Capture the cell that displays the provided text and extract its (X, Y) central coordinate. 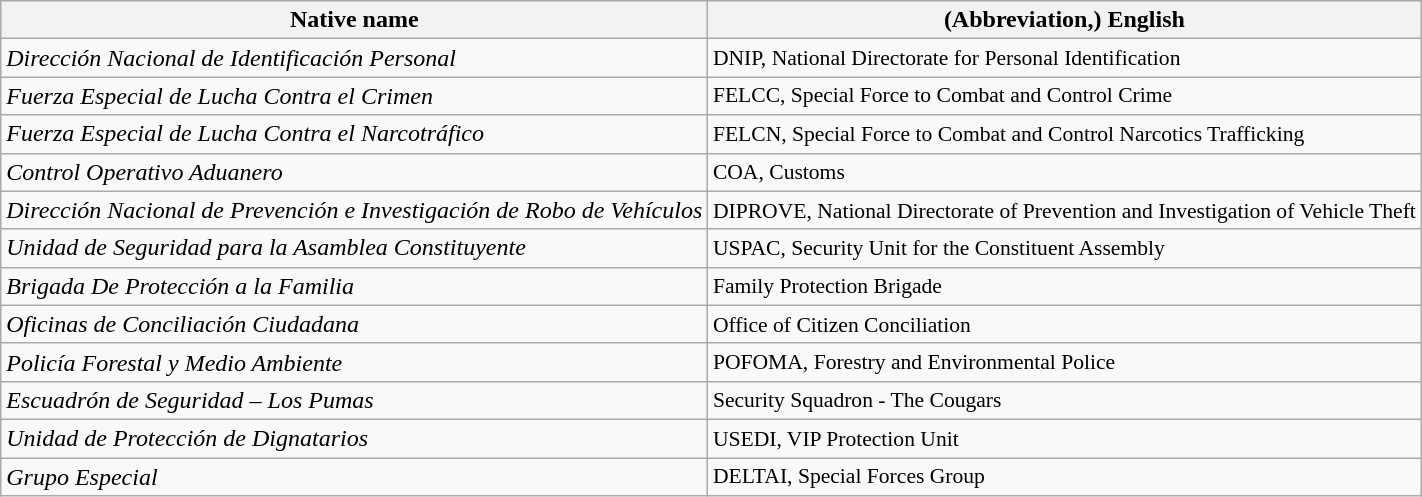
Dirección Nacional de Prevención e Investigación de Robo de Vehículos (354, 210)
Dirección Nacional de Identificación Personal (354, 58)
COA, Customs (1064, 172)
Policía Forestal y Medio Ambiente (354, 362)
Escuadrón de Seguridad – Los Pumas (354, 400)
USPAC, Security Unit for the Constituent Assembly (1064, 248)
POFOMA, Forestry and Environmental Police (1064, 362)
Brigada De Protección a la Familia (354, 286)
DELTAI, Special Forces Group (1064, 477)
Office of Citizen Conciliation (1064, 324)
Unidad de Protección de Dignatarios (354, 438)
(Abbreviation,) English (1064, 20)
Family Protection Brigade (1064, 286)
FELCC, Special Force to Combat and Control Crime (1064, 96)
Fuerza Especial de Lucha Contra el Crimen (354, 96)
Unidad de Seguridad para la Asamblea Constituyente (354, 248)
Control Operativo Aduanero (354, 172)
Grupo Especial (354, 477)
FELCN, Special Force to Combat and Control Narcotics Trafficking (1064, 134)
USEDI, VIP Protection Unit (1064, 438)
Fuerza Especial de Lucha Contra el Narcotráfico (354, 134)
Security Squadron - The Cougars (1064, 400)
Oficinas de Conciliación Ciudadana (354, 324)
Native name (354, 20)
DIPROVE, National Directorate of Prevention and Investigation of Vehicle Theft (1064, 210)
DNIP, National Directorate for Personal Identification (1064, 58)
